For the text-containing cell, return its midpoint in (X, Y) coordinate format. 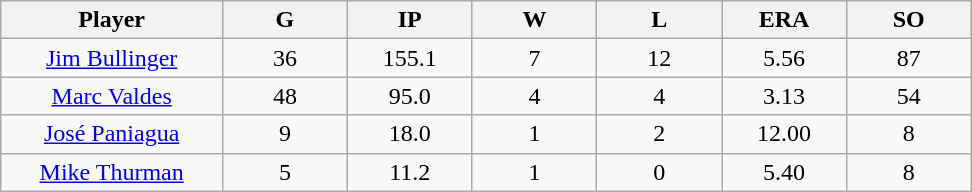
Marc Valdes (112, 96)
87 (908, 58)
Jim Bullinger (112, 58)
3.13 (784, 96)
95.0 (410, 96)
W (534, 20)
5.40 (784, 172)
5 (286, 172)
G (286, 20)
11.2 (410, 172)
IP (410, 20)
12.00 (784, 134)
9 (286, 134)
0 (660, 172)
Mike Thurman (112, 172)
12 (660, 58)
155.1 (410, 58)
José Paniagua (112, 134)
Player (112, 20)
5.56 (784, 58)
L (660, 20)
36 (286, 58)
7 (534, 58)
ERA (784, 20)
SO (908, 20)
54 (908, 96)
18.0 (410, 134)
2 (660, 134)
48 (286, 96)
